Provide the (x, y) coordinate of the cell's center where the given text is located.  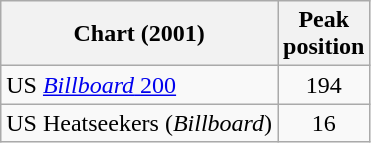
Chart (2001) (140, 34)
16 (324, 123)
US Billboard 200 (140, 85)
US Heatseekers (Billboard) (140, 123)
194 (324, 85)
Peakposition (324, 34)
